Pinpoint the cell where the given text exists, returning its (x, y) midpoint coordinate. 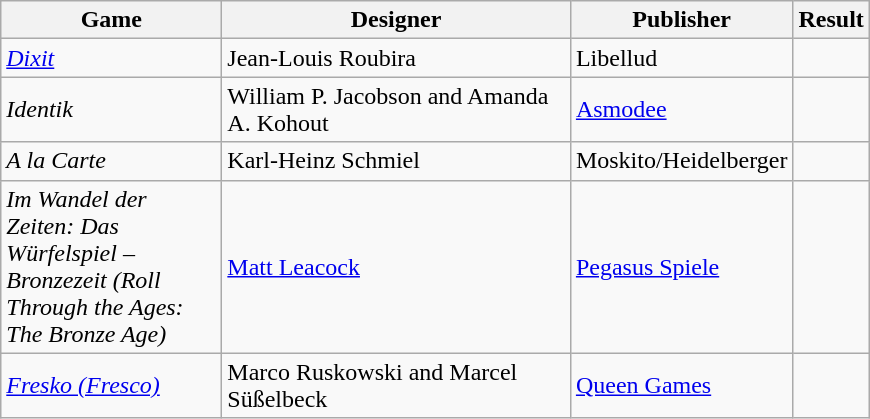
Libellud (682, 58)
Pegasus Spiele (682, 266)
Queen Games (682, 386)
Marco Ruskowski and Marcel Süßelbeck (396, 386)
Jean-Louis Roubira (396, 58)
Identik (112, 110)
Dixit (112, 58)
Matt Leacock (396, 266)
Karl-Heinz Schmiel (396, 161)
Fresko (Fresco) (112, 386)
Publisher (682, 20)
Im Wandel der Zeiten: Das Würfelspiel – Bronzezeit (Roll Through the Ages: The Bronze Age) (112, 266)
Result (831, 20)
Designer (396, 20)
Game (112, 20)
William P. Jacobson and Amanda A. Kohout (396, 110)
A la Carte (112, 161)
Moskito/Heidelberger (682, 161)
Asmodee (682, 110)
